For the text-containing cell, return its midpoint in (x, y) coordinate format. 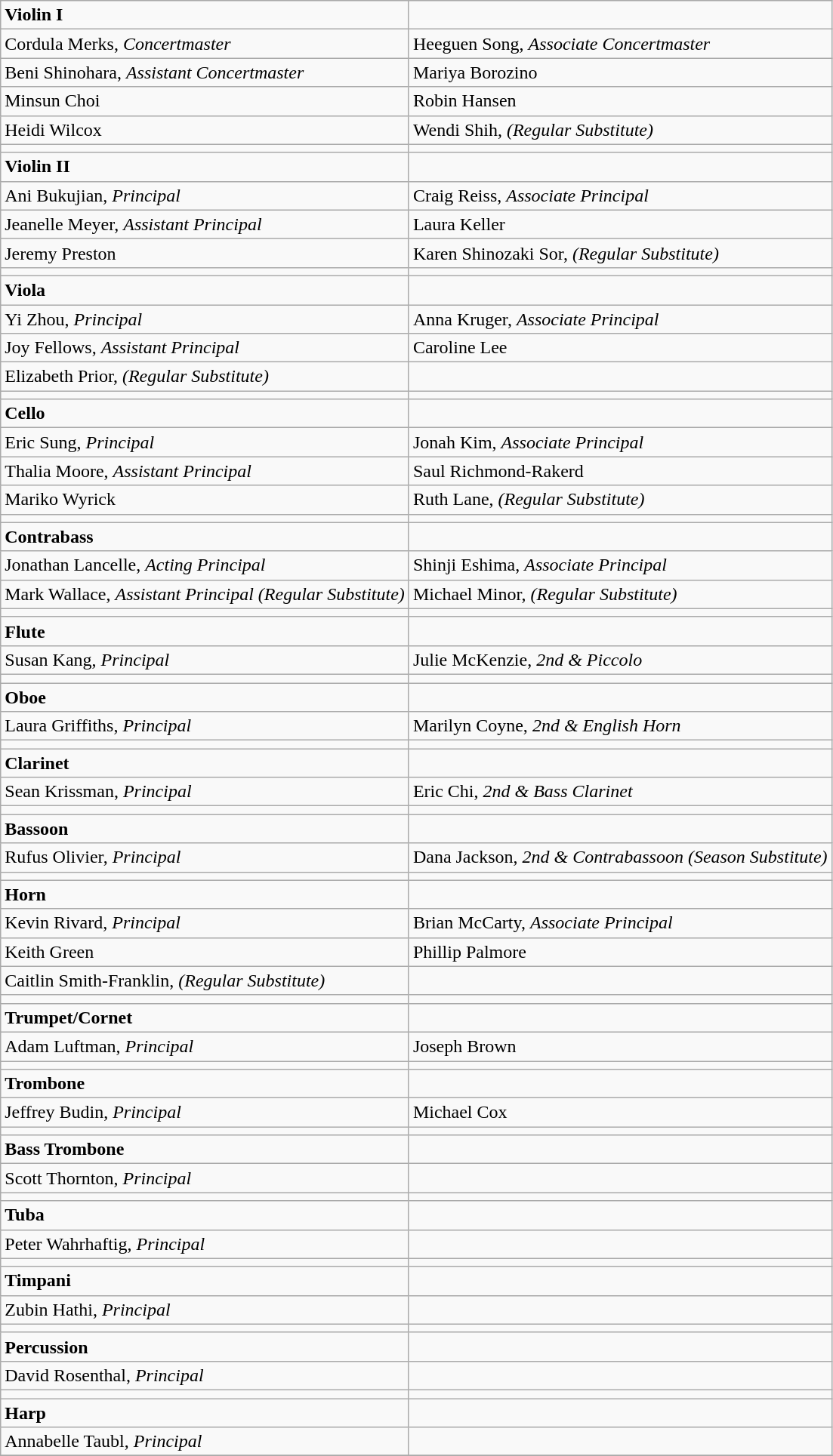
Mariko Wyrick (205, 500)
Saul Richmond-Rakerd (620, 471)
Bass Trombone (205, 1150)
Mark Wallace, Assistant Principal (Regular Substitute) (205, 594)
Heidi Wilcox (205, 130)
Caroline Lee (620, 348)
Cello (205, 414)
Jonathan Lancelle, Acting Principal (205, 565)
Jeffrey Budin, Principal (205, 1113)
Yi Zhou, Principal (205, 319)
Thalia Moore, Assistant Principal (205, 471)
Harp (205, 1412)
Violin I (205, 15)
Sean Krissman, Principal (205, 792)
Michael Minor, (Regular Substitute) (620, 594)
Caitlin Smith-Franklin, (Regular Substitute) (205, 980)
Ani Bukujian, Principal (205, 195)
Michael Cox (620, 1113)
Flute (205, 631)
Zubin Hathi, Principal (205, 1310)
Anna Kruger, Associate Principal (620, 319)
Eric Chi, 2nd & Bass Clarinet (620, 792)
Clarinet (205, 763)
Contrabass (205, 537)
Jeanelle Meyer, Assistant Principal (205, 224)
Eric Sung, Principal (205, 442)
Peter Wahrhaftig, Principal (205, 1244)
Horn (205, 894)
Jonah Kim, Associate Principal (620, 442)
Marilyn Coyne, 2nd & English Horn (620, 726)
Beni Shinohara, Assistant Concertmaster (205, 72)
Scott Thornton, Principal (205, 1178)
Oboe (205, 697)
Violin II (205, 167)
Shinji Eshima, Associate Principal (620, 565)
Julie McKenzie, 2nd & Piccolo (620, 660)
Craig Reiss, Associate Principal (620, 195)
Rufus Olivier, Principal (205, 857)
Susan Kang, Principal (205, 660)
Adam Luftman, Principal (205, 1046)
Keith Green (205, 952)
Wendi Shih, (Regular Substitute) (620, 130)
Cordula Merks, Concertmaster (205, 44)
Tuba (205, 1215)
Brian McCarty, Associate Principal (620, 923)
Laura Griffiths, Principal (205, 726)
Elizabeth Prior, (Regular Substitute) (205, 377)
Percussion (205, 1347)
Bassoon (205, 829)
Heeguen Song, Associate Concertmaster (620, 44)
Phillip Palmore (620, 952)
Minsun Choi (205, 101)
Joseph Brown (620, 1046)
Ruth Lane, (Regular Substitute) (620, 500)
Laura Keller (620, 224)
Kevin Rivard, Principal (205, 923)
Viola (205, 290)
Dana Jackson, 2nd & Contrabassoon (Season Substitute) (620, 857)
Trombone (205, 1084)
Annabelle Taubl, Principal (205, 1442)
Jeremy Preston (205, 253)
Joy Fellows, Assistant Principal (205, 348)
Karen Shinozaki Sor, (Regular Substitute) (620, 253)
Timpani (205, 1281)
Trumpet/Cornet (205, 1017)
Mariya Borozino (620, 72)
David Rosenthal, Principal (205, 1375)
Robin Hansen (620, 101)
